Output the (x, y) coordinate of the center of the cell containing the given text.  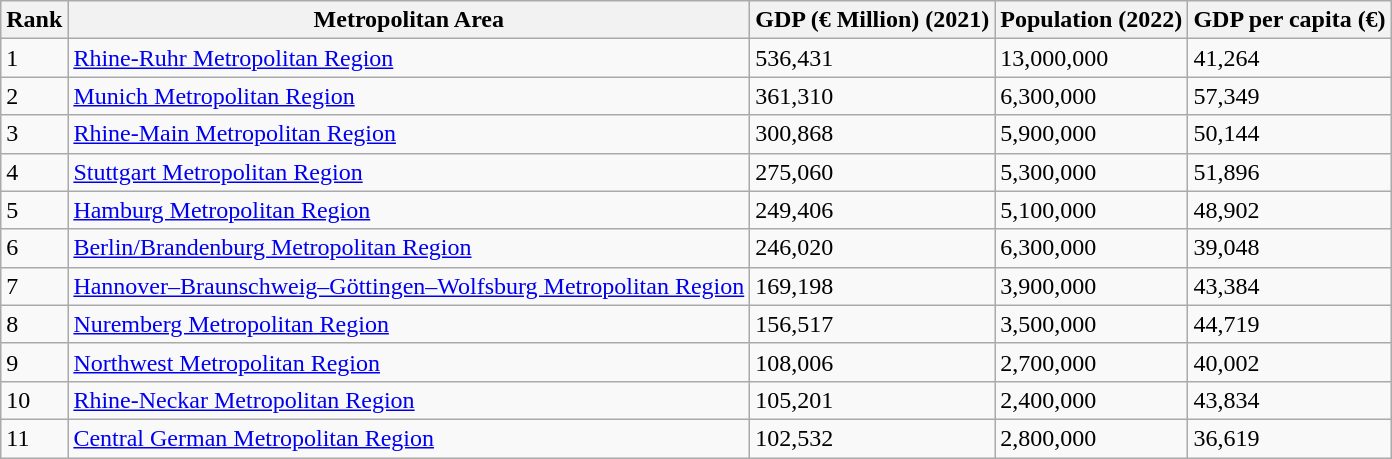
43,834 (1290, 400)
2,400,000 (1092, 400)
2,700,000 (1092, 362)
Central German Metropolitan Region (409, 438)
7 (34, 286)
Population (2022) (1092, 20)
39,048 (1290, 248)
275,060 (872, 172)
Rhine-Neckar Metropolitan Region (409, 400)
5 (34, 210)
Metropolitan Area (409, 20)
6 (34, 248)
536,431 (872, 58)
Nuremberg Metropolitan Region (409, 324)
5,300,000 (1092, 172)
13,000,000 (1092, 58)
249,406 (872, 210)
102,532 (872, 438)
Rhine-Ruhr Metropolitan Region (409, 58)
36,619 (1290, 438)
105,201 (872, 400)
3,500,000 (1092, 324)
3 (34, 134)
50,144 (1290, 134)
5,100,000 (1092, 210)
246,020 (872, 248)
108,006 (872, 362)
Hamburg Metropolitan Region (409, 210)
41,264 (1290, 58)
1 (34, 58)
44,719 (1290, 324)
2 (34, 96)
11 (34, 438)
Munich Metropolitan Region (409, 96)
Northwest Metropolitan Region (409, 362)
Rank (34, 20)
300,868 (872, 134)
361,310 (872, 96)
169,198 (872, 286)
10 (34, 400)
GDP (€ Million) (2021) (872, 20)
57,349 (1290, 96)
48,902 (1290, 210)
Berlin/Brandenburg Metropolitan Region (409, 248)
8 (34, 324)
5,900,000 (1092, 134)
40,002 (1290, 362)
156,517 (872, 324)
Rhine-Main Metropolitan Region (409, 134)
Stuttgart Metropolitan Region (409, 172)
51,896 (1290, 172)
4 (34, 172)
2,800,000 (1092, 438)
GDP per capita (€) (1290, 20)
9 (34, 362)
43,384 (1290, 286)
Hannover–Braunschweig–Göttingen–Wolfsburg Metropolitan Region (409, 286)
3,900,000 (1092, 286)
